Return the (X, Y) coordinate for the center point of the cell that contains the specified text.  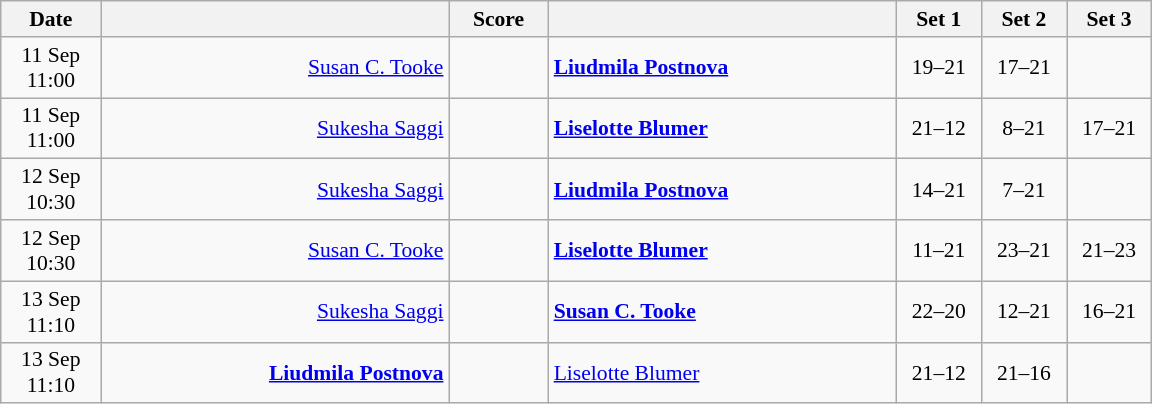
11–21 (938, 250)
12–21 (1024, 312)
16–21 (1108, 312)
21–16 (1024, 372)
14–21 (938, 190)
19–21 (938, 68)
22–20 (938, 312)
7–21 (1024, 190)
Date (51, 19)
21–23 (1108, 250)
23–21 (1024, 250)
Set 3 (1108, 19)
Set 2 (1024, 19)
Set 1 (938, 19)
Score (498, 19)
8–21 (1024, 128)
